Search for the cell housing the specified text and yield its (x, y) center coordinate. 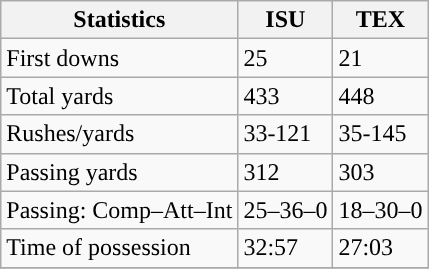
33-121 (286, 134)
ISU (286, 20)
303 (380, 172)
Passing: Comp–Att–Int (120, 210)
433 (286, 96)
Time of possession (120, 248)
Statistics (120, 20)
27:03 (380, 248)
35-145 (380, 134)
Rushes/yards (120, 134)
448 (380, 96)
Total yards (120, 96)
TEX (380, 20)
18–30–0 (380, 210)
21 (380, 58)
25–36–0 (286, 210)
312 (286, 172)
Passing yards (120, 172)
32:57 (286, 248)
First downs (120, 58)
25 (286, 58)
